Return the [x, y] coordinate for the center point of the cell that contains the specified text.  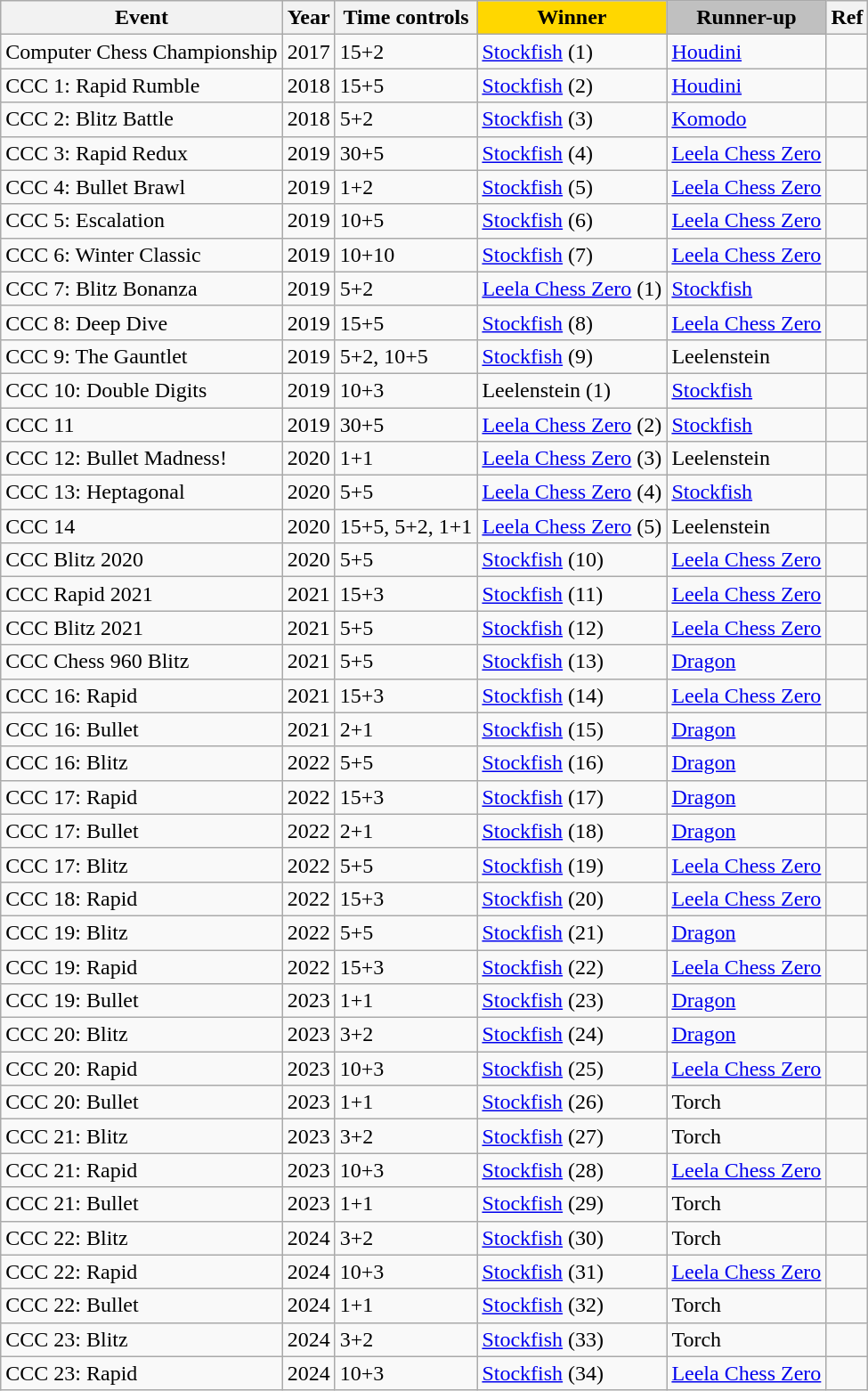
Year [308, 18]
CCC 17: Rapid [142, 797]
Stockfish (5) [572, 187]
10+10 [406, 255]
CCC 12: Bullet Madness! [142, 459]
Leela Chess Zero (1) [572, 289]
CCC 14 [142, 526]
CCC 5: Escalation [142, 221]
Stockfish (17) [572, 797]
Stockfish (2) [572, 85]
CCC 19: Blitz [142, 932]
CCC 22: Blitz [142, 1238]
CCC 21: Bullet [142, 1204]
CCC 22: Bullet [142, 1306]
Stockfish (8) [572, 322]
Stockfish (21) [572, 932]
Stockfish (4) [572, 153]
CCC 21: Blitz [142, 1136]
CCC 16: Bullet [142, 729]
CCC 8: Deep Dive [142, 322]
Stockfish (14) [572, 695]
CCC 20: Blitz [142, 1035]
Ref [848, 18]
Stockfish (29) [572, 1204]
Leela Chess Zero (4) [572, 492]
Stockfish (34) [572, 1373]
Stockfish (16) [572, 763]
CCC 21: Rapid [142, 1170]
Stockfish (7) [572, 255]
Stockfish (9) [572, 356]
Stockfish (23) [572, 1001]
Time controls [406, 18]
Komodo [746, 119]
Stockfish (10) [572, 560]
Leela Chess Zero (2) [572, 425]
Computer Chess Championship [142, 52]
Runner-up [746, 18]
CCC 2: Blitz Battle [142, 119]
CCC 17: Blitz [142, 865]
CCC 4: Bullet Brawl [142, 187]
CCC 7: Blitz Bonanza [142, 289]
Leelenstein (1) [572, 390]
CCC 1: Rapid Rumble [142, 85]
5+2, 10+5 [406, 356]
Stockfish (20) [572, 899]
CCC 19: Rapid [142, 966]
Stockfish (13) [572, 662]
1+2 [406, 187]
CCC 23: Rapid [142, 1373]
2017 [308, 52]
Stockfish (3) [572, 119]
Stockfish (25) [572, 1069]
Stockfish (15) [572, 729]
CCC 3: Rapid Redux [142, 153]
Stockfish (6) [572, 221]
CCC 10: Double Digits [142, 390]
Stockfish (24) [572, 1035]
CCC 6: Winter Classic [142, 255]
Stockfish (19) [572, 865]
Stockfish (22) [572, 966]
CCC 16: Blitz [142, 763]
CCC Chess 960 Blitz [142, 662]
Stockfish (12) [572, 628]
Stockfish (11) [572, 594]
Leela Chess Zero (3) [572, 459]
CCC 9: The Gauntlet [142, 356]
CCC 23: Blitz [142, 1339]
10+5 [406, 221]
CCC 18: Rapid [142, 899]
Winner [572, 18]
Stockfish (31) [572, 1272]
CCC 16: Rapid [142, 695]
Stockfish (30) [572, 1238]
Stockfish (33) [572, 1339]
CCC Blitz 2021 [142, 628]
CCC Blitz 2020 [142, 560]
CCC 19: Bullet [142, 1001]
CCC 17: Bullet [142, 831]
CCC 13: Heptagonal [142, 492]
CCC 20: Rapid [142, 1069]
Event [142, 18]
Stockfish (27) [572, 1136]
15+5, 5+2, 1+1 [406, 526]
15+2 [406, 52]
Stockfish (26) [572, 1102]
CCC 20: Bullet [142, 1102]
CCC Rapid 2021 [142, 594]
Stockfish (28) [572, 1170]
CCC 11 [142, 425]
Stockfish (18) [572, 831]
Stockfish (32) [572, 1306]
Stockfish (1) [572, 52]
CCC 22: Rapid [142, 1272]
Leela Chess Zero (5) [572, 526]
